Output the [x, y] coordinate of the center of the cell containing the given text.  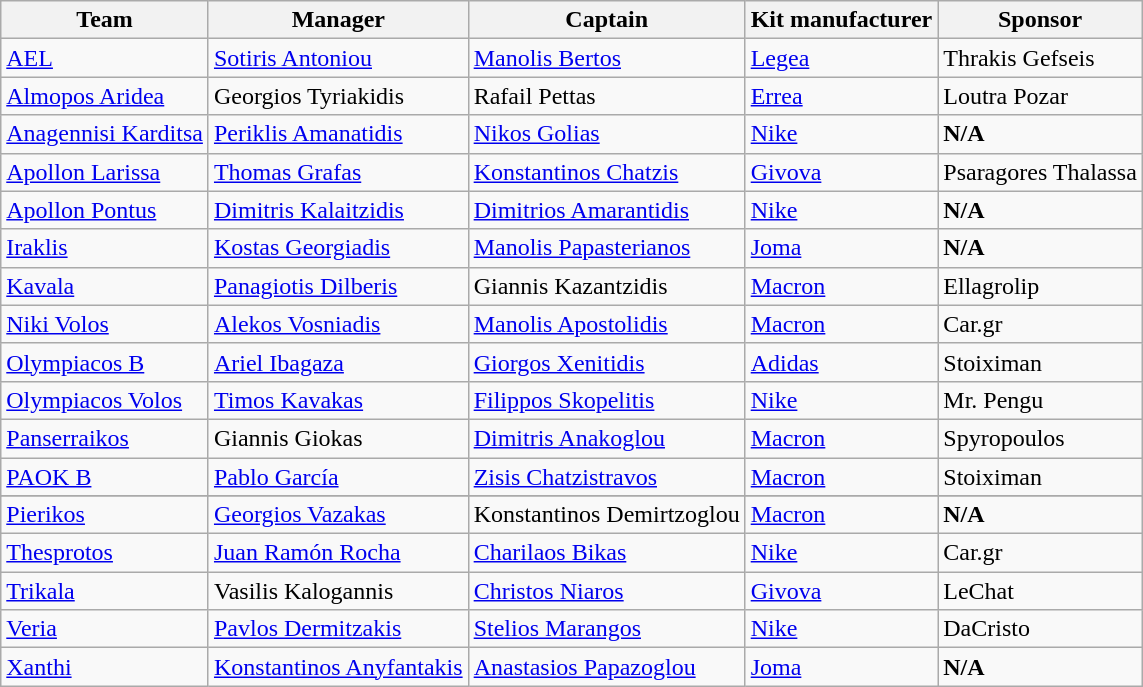
Stelios Marangos [606, 629]
LeChat [1040, 591]
Iraklis [105, 248]
Anagennisi Karditsa [105, 134]
Panserraikos [105, 438]
Niki Volos [105, 324]
Veria [105, 629]
Psaragores Thalassa [1040, 172]
Almopos Aridea [105, 96]
Sotiris Antoniou [338, 58]
Apollon Pontus [105, 210]
Captain [606, 20]
Konstantinos Anyfantakis [338, 667]
Zisis Chatzistravos [606, 477]
Timos Kavakas [338, 400]
Konstantinos Demirtzoglou [606, 515]
Manolis Bertos [606, 58]
Thesprotos [105, 553]
Georgios Vazakas [338, 515]
Thomas Grafas [338, 172]
Charilaos Bikas [606, 553]
Olympiacos B [105, 362]
Ellagrolip [1040, 286]
Manager [338, 20]
Manolis Papasterianos [606, 248]
Xanthi [105, 667]
Panagiotis Dilberis [338, 286]
Thrakis Gefseis [1040, 58]
Legea [842, 58]
Errea [842, 96]
Konstantinos Chatzis [606, 172]
Nikos Golias [606, 134]
Giannis Giokas [338, 438]
Olympiacos Volos [105, 400]
Sponsor [1040, 20]
Giorgos Xenitidis [606, 362]
DaCristo [1040, 629]
Juan Ramón Rocha [338, 553]
Kavala [105, 286]
Anastasios Papazoglou [606, 667]
Christos Niaros [606, 591]
Mr. Pengu [1040, 400]
Vasilis Kalogannis [338, 591]
PAOK B [105, 477]
Alekos Vosniadis [338, 324]
Loutra Pozar [1040, 96]
Manolis Apostolidis [606, 324]
Giannis Kazantzidis [606, 286]
Rafail Pettas [606, 96]
Filippos Skopelitis [606, 400]
Dimitris Anakoglou [606, 438]
Georgios Tyriakidis [338, 96]
Periklis Amanatidis [338, 134]
Spyropoulos [1040, 438]
Pablo García [338, 477]
Adidas [842, 362]
Pavlos Dermitzakis [338, 629]
Dimitris Kalaitzidis [338, 210]
Kostas Georgiadis [338, 248]
AEL [105, 58]
Ariel Ibagaza [338, 362]
Pierikos [105, 515]
Dimitrios Amarantidis [606, 210]
Trikala [105, 591]
Apollon Larissa [105, 172]
Kit manufacturer [842, 20]
Team [105, 20]
